Search for the cell housing the specified text and yield its (X, Y) center coordinate. 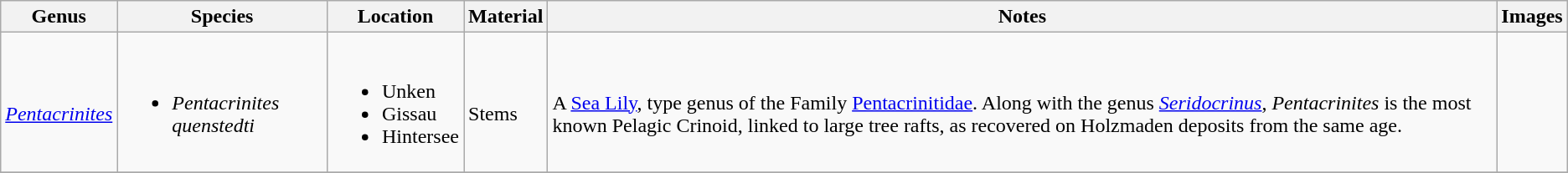
Pentacrinites (59, 102)
Images (1532, 17)
Pentacrinites quenstedti (223, 102)
Genus (59, 17)
Species (223, 17)
Location (395, 17)
UnkenGissauHintersee (395, 102)
Notes (1022, 17)
Material (506, 17)
Stems (506, 102)
